Pinpoint the cell where the given text exists, returning its (x, y) midpoint coordinate. 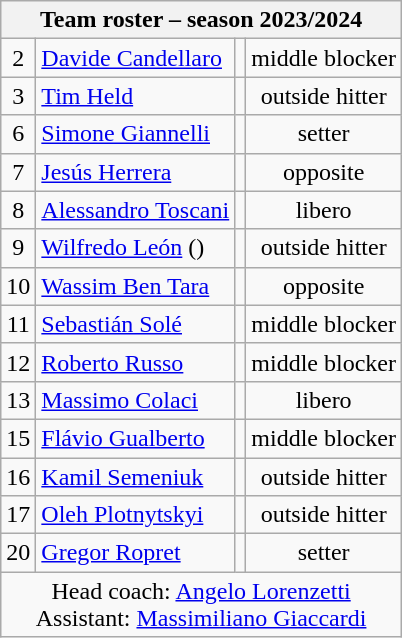
Gregor Ropret (136, 553)
Head coach: Angelo LorenzettiAssistant: Massimiliano Giaccardi (202, 604)
10 (18, 286)
15 (18, 438)
Simone Giannelli (136, 134)
Davide Candellaro (136, 58)
7 (18, 172)
Team roster – season 2023/2024 (202, 20)
2 (18, 58)
12 (18, 362)
Jesús Herrera (136, 172)
Alessandro Toscani (136, 210)
Wilfredo León () (136, 248)
13 (18, 400)
Tim Held (136, 96)
Sebastián Solé (136, 324)
20 (18, 553)
16 (18, 477)
6 (18, 134)
Roberto Russo (136, 362)
Massimo Colaci (136, 400)
Wassim Ben Tara (136, 286)
Kamil Semeniuk (136, 477)
8 (18, 210)
Flávio Gualberto (136, 438)
9 (18, 248)
3 (18, 96)
Oleh Plotnytskyi (136, 515)
17 (18, 515)
11 (18, 324)
